Provide the (x, y) coordinate of the cell's center where the given text is located.  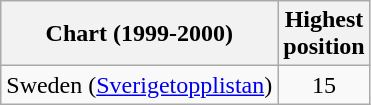
Highestposition (324, 34)
Chart (1999-2000) (140, 34)
Sweden (Sverigetopplistan) (140, 85)
15 (324, 85)
